Pinpoint the cell where the given text exists, returning its (x, y) midpoint coordinate. 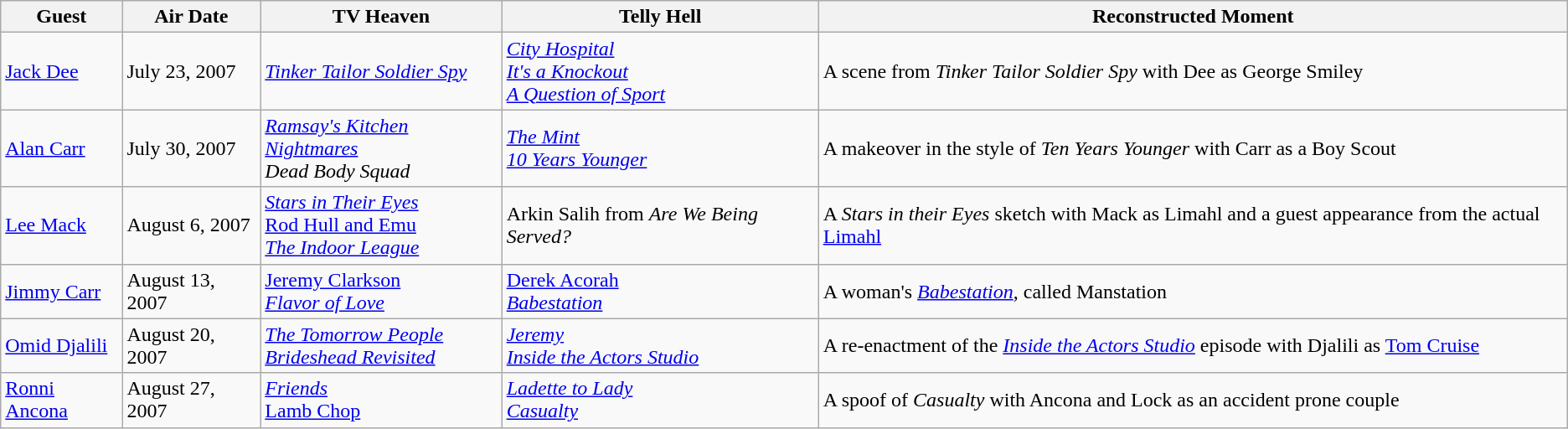
A Stars in their Eyes sketch with Mack as Limahl and a guest appearance from the actual Limahl (1193, 225)
Jimmy Carr (62, 292)
Air Date (191, 17)
Jeremy ClarksonFlavor of Love (381, 292)
Guest (62, 17)
Omid Djalili (62, 345)
Lee Mack (62, 225)
Arkin Salih from Are We Being Served? (660, 225)
July 23, 2007 (191, 71)
Telly Hell (660, 17)
A re-enactment of the Inside the Actors Studio episode with Djalili as Tom Cruise (1193, 345)
City HospitalIt's a KnockoutA Question of Sport (660, 71)
August 6, 2007 (191, 225)
A scene from Tinker Tailor Soldier Spy with Dee as George Smiley (1193, 71)
A woman's Babestation, called Manstation (1193, 292)
JeremyInside the Actors Studio (660, 345)
July 30, 2007 (191, 148)
The Mint10 Years Younger (660, 148)
Jack Dee (62, 71)
TV Heaven (381, 17)
The Tomorrow PeopleBrideshead Revisited (381, 345)
August 27, 2007 (191, 401)
Ladette to LadyCasualty (660, 401)
Tinker Tailor Soldier Spy (381, 71)
Reconstructed Moment (1193, 17)
Stars in Their EyesRod Hull and EmuThe Indoor League (381, 225)
Ronni Ancona (62, 401)
Derek AcorahBabestation (660, 292)
FriendsLamb Chop (381, 401)
A spoof of Casualty with Ancona and Lock as an accident prone couple (1193, 401)
A makeover in the style of Ten Years Younger with Carr as a Boy Scout (1193, 148)
Ramsay's Kitchen NightmaresDead Body Squad (381, 148)
August 20, 2007 (191, 345)
Alan Carr (62, 148)
August 13, 2007 (191, 292)
